Provide the (X, Y) coordinate of the cell's center where the given text is located.  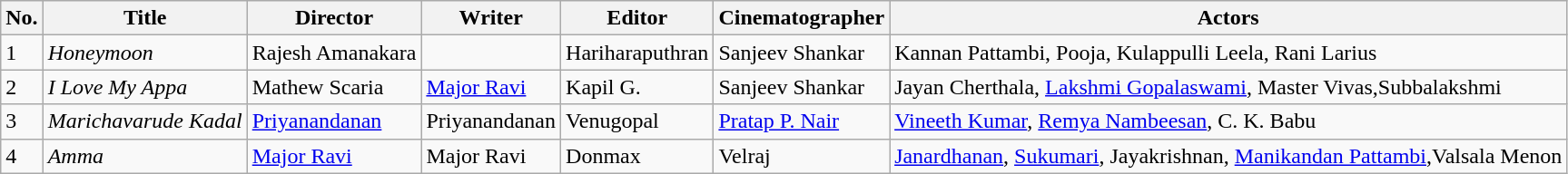
Rajesh Amanakara (334, 53)
Title (145, 18)
Kapil G. (637, 87)
Amma (145, 156)
Director (334, 18)
Donmax (637, 156)
Kannan Pattambi, Pooja, Kulappulli Leela, Rani Larius (1228, 53)
Cinematographer (802, 18)
4 (22, 156)
Velraj (802, 156)
Pratap P. Nair (802, 121)
Editor (637, 18)
Honeymoon (145, 53)
Hariharaputhran (637, 53)
3 (22, 121)
Marichavarude Kadal (145, 121)
Venugopal (637, 121)
Actors (1228, 18)
Jayan Cherthala, Lakshmi Gopalaswami, Master Vivas,Subbalakshmi (1228, 87)
2 (22, 87)
Writer (491, 18)
1 (22, 53)
Janardhanan, Sukumari, Jayakrishnan, Manikandan Pattambi,Valsala Menon (1228, 156)
I Love My Appa (145, 87)
Mathew Scaria (334, 87)
No. (22, 18)
Vineeth Kumar, Remya Nambeesan, C. K. Babu (1228, 121)
